Capture the cell that displays the provided text and extract its [x, y] central coordinate. 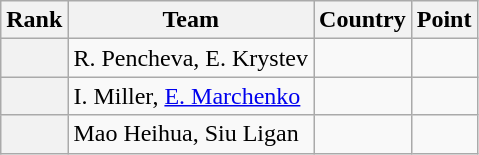
I. Miller, E. Marchenko [191, 96]
Rank [34, 20]
Country [363, 20]
Point [444, 20]
Mao Heihua, Siu Ligan [191, 134]
R. Pencheva, E. Krystev [191, 58]
Team [191, 20]
